Detect which cell encompasses the target text, then output its [X, Y] center coordinate. 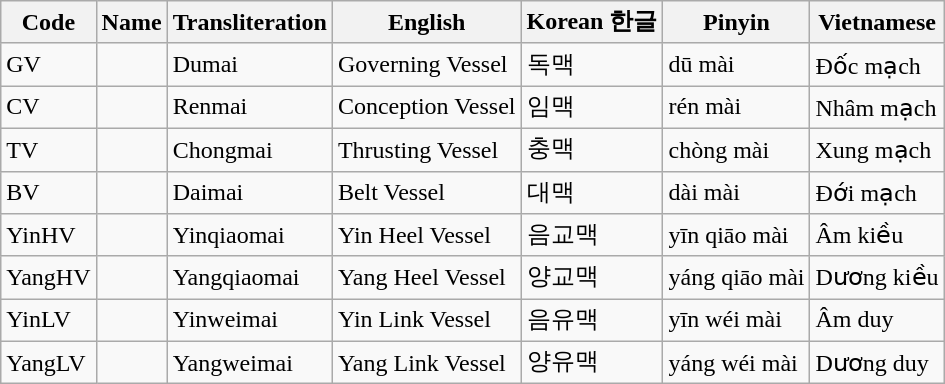
yīn qiāo mài [736, 236]
Yang Link Vessel [426, 362]
English [426, 22]
TV [48, 150]
Renmai [250, 108]
Governing Vessel [426, 64]
BV [48, 192]
Conception Vessel [426, 108]
chòng mài [736, 150]
독맥 [592, 64]
Name [132, 22]
GV [48, 64]
YinLV [48, 320]
dū mài [736, 64]
dài mài [736, 192]
Âm duy [877, 320]
Vietnamese [877, 22]
Yangweimai [250, 362]
yīn wéi mài [736, 320]
음교맥 [592, 236]
Thrusting Vessel [426, 150]
Nhâm mạch [877, 108]
Dumai [250, 64]
Yinweimai [250, 320]
Yinqiaomai [250, 236]
yáng qiāo mài [736, 278]
Âm kiều [877, 236]
Xung mạch [877, 150]
Đới mạch [877, 192]
음유맥 [592, 320]
양교맥 [592, 278]
Transliteration [250, 22]
rén mài [736, 108]
Dương duy [877, 362]
Dương kiều [877, 278]
Korean 한글 [592, 22]
Yang Heel Vessel [426, 278]
임맥 [592, 108]
Daimai [250, 192]
Yangqiaomai [250, 278]
대맥 [592, 192]
충맥 [592, 150]
CV [48, 108]
양유맥 [592, 362]
Yin Heel Vessel [426, 236]
Chongmai [250, 150]
Đốc mạch [877, 64]
Pinyin [736, 22]
Belt Vessel [426, 192]
YangHV [48, 278]
Code [48, 22]
YinHV [48, 236]
Yin Link Vessel [426, 320]
yáng wéi mài [736, 362]
YangLV [48, 362]
